Determine the (X, Y) coordinate at the center of the cell enclosing the given text.  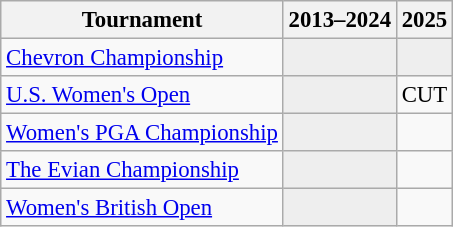
2025 (424, 20)
CUT (424, 95)
Tournament (142, 20)
Women's British Open (142, 208)
The Evian Championship (142, 170)
Women's PGA Championship (142, 133)
2013–2024 (340, 20)
U.S. Women's Open (142, 95)
Chevron Championship (142, 58)
